From the cell containing the given text, extract its center point as (x, y) coordinate. 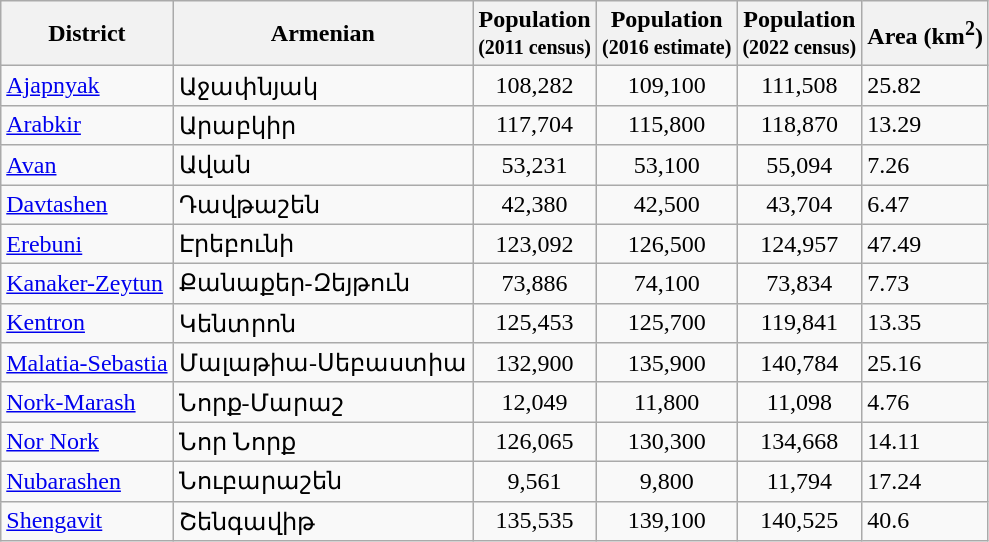
Kanaker-Zeytun (87, 284)
Ավան (323, 165)
40.6 (926, 521)
Մալաթիա-Սեբաստիա (323, 363)
11,800 (666, 402)
Էրեբունի (323, 244)
Population (2022 census) (800, 34)
Նորք-Մարաշ (323, 402)
Avan (87, 165)
Արաբկիր (323, 125)
126,500 (666, 244)
118,870 (800, 125)
District (87, 34)
Nork-Marash (87, 402)
125,700 (666, 323)
135,535 (535, 521)
43,704 (800, 204)
117,704 (535, 125)
53,100 (666, 165)
11,098 (800, 402)
11,794 (800, 481)
Դավթաշեն (323, 204)
Kentron (87, 323)
139,100 (666, 521)
47.49 (926, 244)
135,900 (666, 363)
Area (km2) (926, 34)
42,500 (666, 204)
Կենտրոն (323, 323)
17.24 (926, 481)
53,231 (535, 165)
Arabkir (87, 125)
Nor Nork (87, 442)
Shengavit (87, 521)
Աջափնյակ (323, 86)
126,065 (535, 442)
124,957 (800, 244)
Ajapnyak (87, 86)
130,300 (666, 442)
Նոր Նորք (323, 442)
Erebuni (87, 244)
25.16 (926, 363)
109,100 (666, 86)
140,784 (800, 363)
25.82 (926, 86)
73,886 (535, 284)
Armenian (323, 34)
Malatia-Sebastia (87, 363)
6.47 (926, 204)
13.29 (926, 125)
55,094 (800, 165)
Population(2011 census) (535, 34)
7.26 (926, 165)
9,800 (666, 481)
111,508 (800, 86)
132,900 (535, 363)
Քանաքեր-Զեյթուն (323, 284)
134,668 (800, 442)
Նուբարաշեն (323, 481)
9,561 (535, 481)
74,100 (666, 284)
140,525 (800, 521)
119,841 (800, 323)
108,282 (535, 86)
12,049 (535, 402)
Nubarashen (87, 481)
123,092 (535, 244)
Davtashen (87, 204)
7.73 (926, 284)
Population(2016 estimate) (666, 34)
125,453 (535, 323)
Շենգավիթ (323, 521)
73,834 (800, 284)
115,800 (666, 125)
13.35 (926, 323)
42,380 (535, 204)
14.11 (926, 442)
4.76 (926, 402)
